Scan for the cell matching the given text and deliver its [X, Y] coordinate at center. 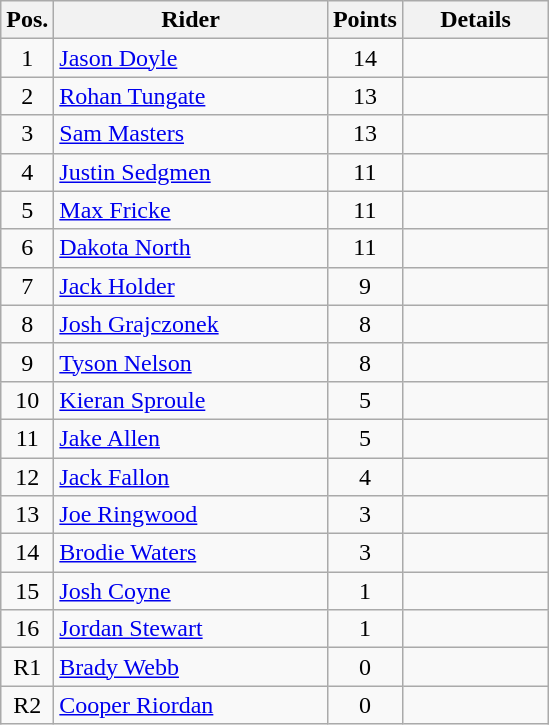
7 [28, 286]
Pos. [28, 20]
Points [364, 20]
R2 [28, 705]
Jack Holder [191, 286]
Brady Webb [191, 667]
Max Fricke [191, 210]
6 [28, 248]
2 [28, 96]
Josh Coyne [191, 591]
Details [475, 20]
Cooper Riordan [191, 705]
Brodie Waters [191, 553]
12 [28, 477]
Dakota North [191, 248]
Rider [191, 20]
Jake Allen [191, 438]
Jack Fallon [191, 477]
Justin Sedgmen [191, 172]
Joe Ringwood [191, 515]
Jordan Stewart [191, 629]
Sam Masters [191, 134]
Josh Grajczonek [191, 324]
Rohan Tungate [191, 96]
Tyson Nelson [191, 362]
Jason Doyle [191, 58]
R1 [28, 667]
Kieran Sproule [191, 400]
10 [28, 400]
16 [28, 629]
15 [28, 591]
